Output the (X, Y) coordinate of the center of the cell containing the given text.  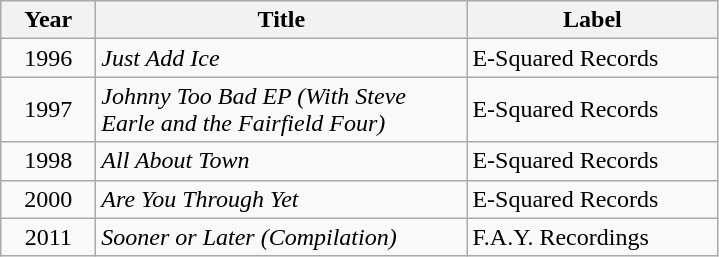
1997 (48, 110)
1996 (48, 58)
Year (48, 20)
Are You Through Yet (282, 199)
All About Town (282, 161)
Sooner or Later (Compilation) (282, 237)
1998 (48, 161)
Label (592, 20)
F.A.Y. Recordings (592, 237)
2000 (48, 199)
Just Add Ice (282, 58)
2011 (48, 237)
Title (282, 20)
Johnny Too Bad EP (With Steve Earle and the Fairfield Four) (282, 110)
